For the text-containing cell, return its midpoint in (X, Y) coordinate format. 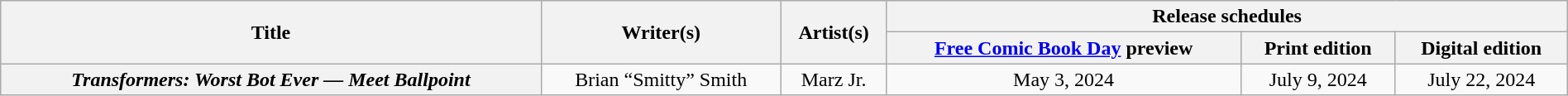
July 22, 2024 (1481, 79)
Digital edition (1481, 48)
Release schedules (1227, 17)
July 9, 2024 (1318, 79)
Marz Jr. (834, 79)
May 3, 2024 (1064, 79)
Title (271, 32)
Writer(s) (661, 32)
Print edition (1318, 48)
Transformers: Worst Bot Ever — Meet Ballpoint (271, 79)
Artist(s) (834, 32)
Free Comic Book Day preview (1064, 48)
Brian “Smitty” Smith (661, 79)
